Determine the (X, Y) coordinate at the center of the cell enclosing the given text.  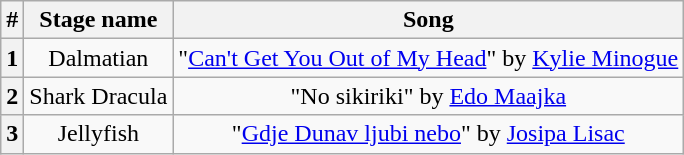
Stage name (98, 20)
# (12, 20)
Jellyfish (98, 134)
Song (428, 20)
Dalmatian (98, 58)
Shark Dracula (98, 96)
1 (12, 58)
"Can't Get You Out of My Head" by Kylie Minogue (428, 58)
2 (12, 96)
"No sikiriki" by Edo Maajka (428, 96)
3 (12, 134)
"Gdje Dunav ljubi nebo" by Josipa Lisac (428, 134)
